Output the [x, y] coordinate of the center of the cell containing the given text.  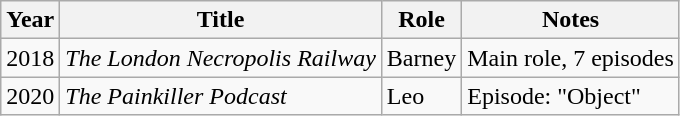
2018 [30, 58]
Notes [571, 20]
Year [30, 20]
The London Necropolis Railway [221, 58]
Main role, 7 episodes [571, 58]
Episode: "Object" [571, 96]
Leo [421, 96]
Barney [421, 58]
Role [421, 20]
2020 [30, 96]
The Painkiller Podcast [221, 96]
Title [221, 20]
